Detect which cell encompasses the target text, then output its (X, Y) center coordinate. 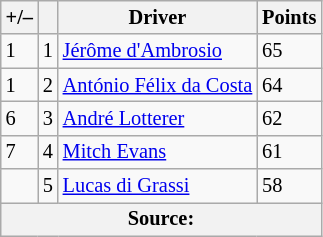
André Lotterer (158, 118)
6 (20, 118)
António Félix da Costa (158, 85)
2 (48, 85)
3 (48, 118)
Source: (161, 219)
Driver (158, 17)
+/– (20, 17)
64 (289, 85)
5 (48, 186)
65 (289, 51)
4 (48, 152)
7 (20, 152)
Mitch Evans (158, 152)
62 (289, 118)
Points (289, 17)
Jérôme d'Ambrosio (158, 51)
58 (289, 186)
61 (289, 152)
Lucas di Grassi (158, 186)
